Identify which cell holds the provided text, then report its [X, Y] central coordinate. 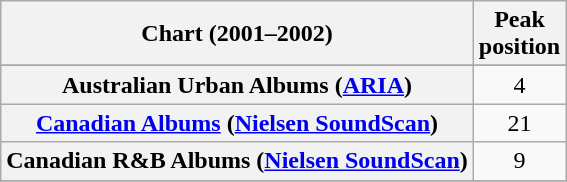
Peakposition [519, 34]
Canadian R&B Albums (Nielsen SoundScan) [238, 161]
9 [519, 161]
21 [519, 123]
Australian Urban Albums (ARIA) [238, 85]
4 [519, 85]
Canadian Albums (Nielsen SoundScan) [238, 123]
Chart (2001–2002) [238, 34]
